From the cell containing the given text, extract its center point as [X, Y] coordinate. 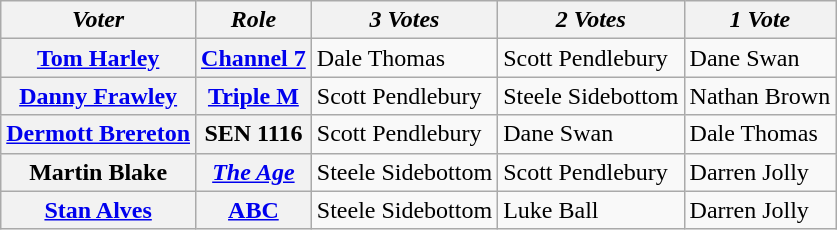
ABC [254, 210]
Tom Harley [98, 58]
3 Votes [404, 20]
Nathan Brown [760, 96]
1 Vote [760, 20]
Dermott Brereton [98, 134]
Martin Blake [98, 172]
2 Votes [591, 20]
Role [254, 20]
Danny Frawley [98, 96]
SEN 1116 [254, 134]
The Age [254, 172]
Voter [98, 20]
Luke Ball [591, 210]
Stan Alves [98, 210]
Channel 7 [254, 58]
Triple M [254, 96]
